Determine the [X, Y] coordinate at the center of the cell enclosing the given text.  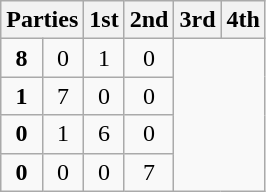
2nd [149, 20]
3rd [198, 20]
4th [243, 20]
8 [22, 58]
1st [104, 20]
Parties [42, 20]
6 [104, 134]
